Return the [x, y] coordinate for the center point of the cell that contains the specified text.  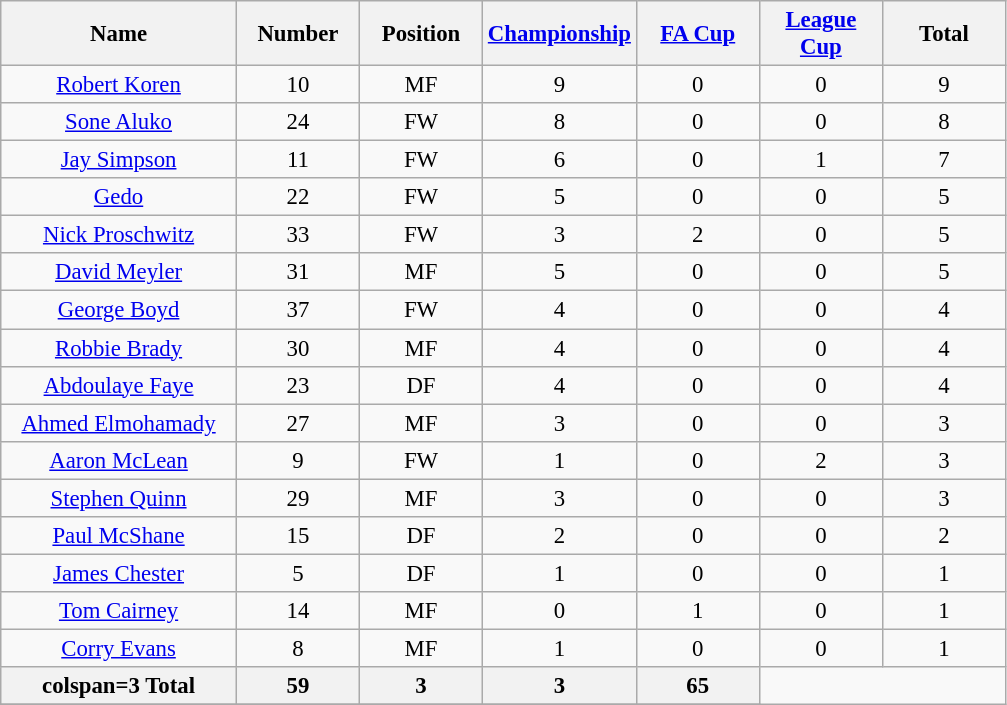
George Boyd [119, 310]
11 [298, 160]
colspan=3 Total [119, 686]
Corry Evans [119, 648]
65 [698, 686]
Jay Simpson [119, 160]
15 [298, 536]
LeagueCup [820, 34]
23 [298, 385]
Ahmed Elmohamady [119, 423]
29 [298, 498]
31 [298, 273]
James Chester [119, 573]
Stephen Quinn [119, 498]
David Meyler [119, 273]
14 [298, 611]
Robbie Brady [119, 348]
7 [944, 160]
Aaron McLean [119, 460]
Championship [560, 34]
Nick Proschwitz [119, 235]
Paul McShane [119, 536]
10 [298, 85]
Abdoulaye Faye [119, 385]
59 [298, 686]
27 [298, 423]
30 [298, 348]
Robert Koren [119, 85]
37 [298, 310]
6 [560, 160]
24 [298, 122]
33 [298, 235]
FA Cup [698, 34]
Gedo [119, 197]
Sone Aluko [119, 122]
Tom Cairney [119, 611]
22 [298, 197]
Total [944, 34]
Name [119, 34]
Number [298, 34]
Position [420, 34]
